Detect which cell encompasses the target text, then output its [x, y] center coordinate. 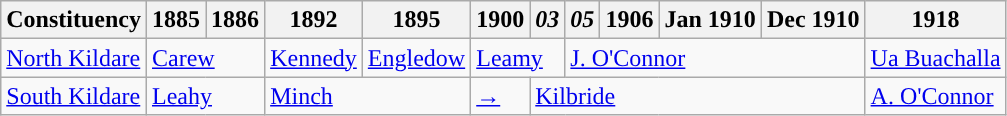
A. O'Connor [936, 96]
Leamy [518, 58]
Ua Buachalla [936, 58]
Constituency [74, 20]
1886 [236, 20]
South Kildare [74, 96]
Minch [368, 96]
1918 [936, 20]
1885 [176, 20]
1892 [314, 20]
1895 [416, 20]
Engledow [416, 58]
05 [582, 20]
03 [548, 20]
J. O'Connor [715, 58]
Leahy [205, 96]
→ [500, 96]
Jan 1910 [710, 20]
1906 [630, 20]
Dec 1910 [813, 20]
North Kildare [74, 58]
1900 [500, 20]
Kennedy [314, 58]
Carew [205, 58]
Kilbride [698, 96]
